Find where the given text appears and provide that cell's center as (x, y) coordinate. 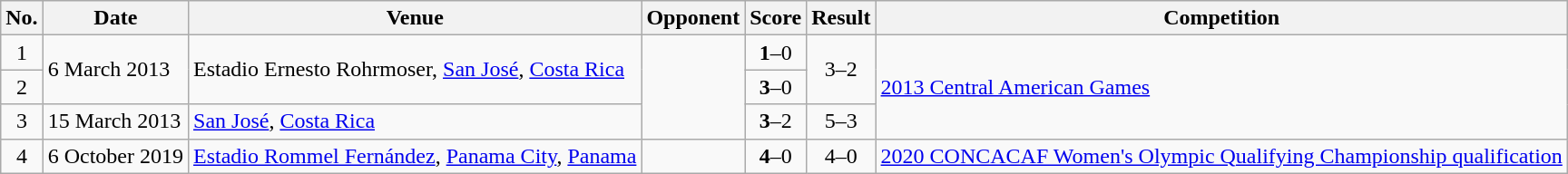
6 March 2013 (115, 70)
3–0 (776, 87)
2 (22, 87)
San José, Costa Rica (416, 121)
Estadio Ernesto Rohrmoser, San José, Costa Rica (416, 70)
1–0 (776, 53)
Result (841, 18)
3 (22, 121)
Estadio Rommel Fernández, Panama City, Panama (416, 156)
1 (22, 53)
Opponent (693, 18)
2013 Central American Games (1221, 87)
5–3 (841, 121)
15 March 2013 (115, 121)
Venue (416, 18)
6 October 2019 (115, 156)
2020 CONCACAF Women's Olympic Qualifying Championship qualification (1221, 156)
Score (776, 18)
Date (115, 18)
No. (22, 18)
4 (22, 156)
Competition (1221, 18)
